For the text-containing cell, return its midpoint in [x, y] coordinate format. 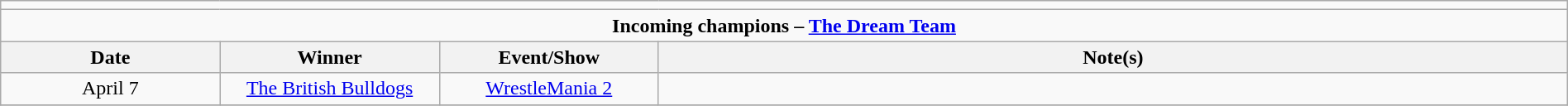
Note(s) [1113, 57]
Winner [329, 57]
Event/Show [549, 57]
Incoming champions – The Dream Team [784, 26]
Date [111, 57]
WrestleMania 2 [549, 89]
The British Bulldogs [329, 89]
April 7 [111, 89]
